Extract the [x, y] coordinate from the center of the cell holding the provided text.  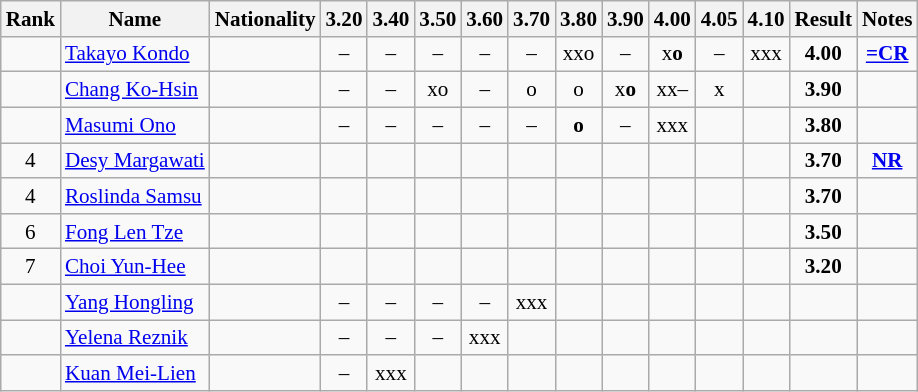
7 [30, 266]
Nationality [266, 18]
4.05 [720, 18]
4.10 [766, 18]
xxo [578, 54]
Yelena Reznik [135, 338]
xx– [672, 90]
Masumi Ono [135, 124]
3.40 [390, 18]
Chang Ko-Hsin [135, 90]
Choi Yun-Hee [135, 266]
Roslinda Samsu [135, 196]
Notes [887, 18]
Desy Margawati [135, 160]
3.60 [484, 18]
Result [824, 18]
=CR [887, 54]
Yang Hongling [135, 302]
Rank [30, 18]
6 [30, 230]
Name [135, 18]
Takayo Kondo [135, 54]
Kuan Mei-Lien [135, 372]
Fong Len Tze [135, 230]
x [720, 90]
NR [887, 160]
